Return the [x, y] coordinate for the center point of the cell that contains the specified text.  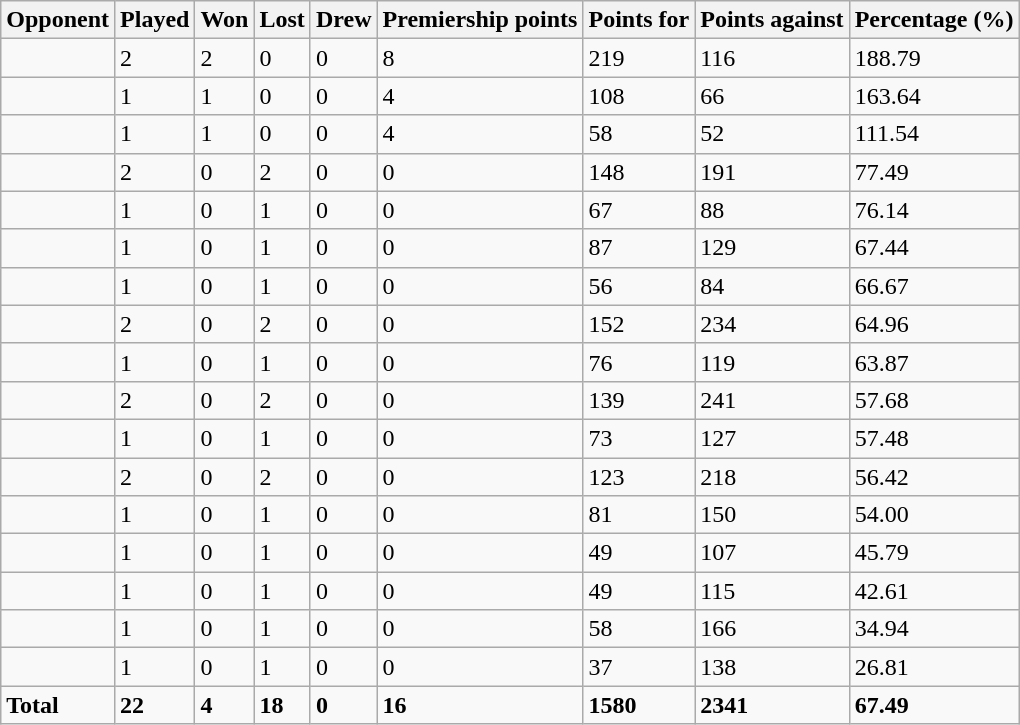
67 [639, 210]
138 [772, 667]
16 [480, 705]
34.94 [934, 629]
152 [639, 324]
1580 [639, 705]
66 [772, 96]
66.67 [934, 286]
218 [772, 477]
219 [639, 58]
45.79 [934, 553]
Lost [282, 20]
77.49 [934, 172]
57.48 [934, 438]
Played [155, 20]
Points for [639, 20]
57.68 [934, 400]
150 [772, 515]
108 [639, 96]
107 [772, 553]
166 [772, 629]
111.54 [934, 134]
67.49 [934, 705]
119 [772, 362]
241 [772, 400]
18 [282, 705]
127 [772, 438]
26.81 [934, 667]
52 [772, 134]
87 [639, 248]
63.87 [934, 362]
42.61 [934, 591]
84 [772, 286]
116 [772, 58]
54.00 [934, 515]
123 [639, 477]
Percentage (%) [934, 20]
115 [772, 591]
67.44 [934, 248]
Opponent [58, 20]
2341 [772, 705]
Won [224, 20]
139 [639, 400]
56 [639, 286]
56.42 [934, 477]
188.79 [934, 58]
148 [639, 172]
234 [772, 324]
88 [772, 210]
Drew [344, 20]
Total [58, 705]
22 [155, 705]
81 [639, 515]
37 [639, 667]
129 [772, 248]
163.64 [934, 96]
191 [772, 172]
73 [639, 438]
76.14 [934, 210]
Premiership points [480, 20]
64.96 [934, 324]
8 [480, 58]
76 [639, 362]
Points against [772, 20]
